For the text-containing cell, return its midpoint in (X, Y) coordinate format. 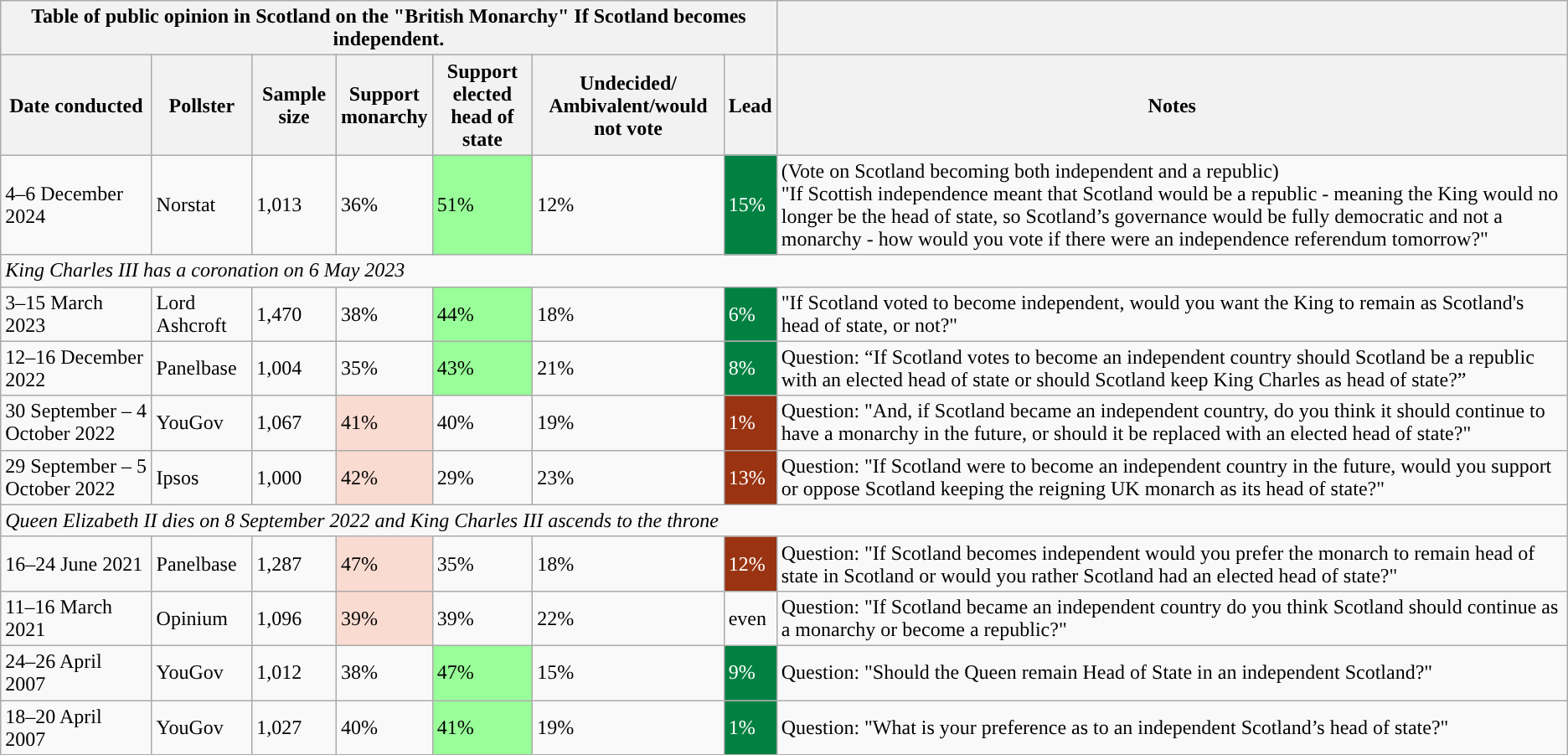
King Charles III has a coronation on 6 May 2023 (784, 271)
22% (628, 618)
Table of public opinion in Scotland on the "British Monarchy" If Scotland becomes independent. (389, 28)
24–26 April 2007 (76, 672)
18–20 April 2007 (76, 727)
13% (750, 478)
1,013 (295, 204)
12–16 December 2022 (76, 369)
Support electedhead of state (482, 106)
4–6 December 2024 (76, 204)
8% (750, 369)
Undecided/Ambivalent/would not vote (628, 106)
1,027 (295, 727)
1,000 (295, 478)
Question: "If Scotland became an independent country do you think Scotland should continue as a monarchy or become a republic?" (1172, 618)
11–16 March 2021 (76, 618)
1,287 (295, 563)
Supportmonarchy (385, 106)
1,012 (295, 672)
Lord Ashcroft (202, 313)
Ipsos (202, 478)
6% (750, 313)
"If Scotland voted to become independent, would you want the King to remain as Scotland's head of state, or not?" (1172, 313)
1,096 (295, 618)
1,004 (295, 369)
29 September – 5 October 2022 (76, 478)
3–15 March 2023 (76, 313)
Question: "What is your preference as to an independent Scotland’s head of state?" (1172, 727)
51% (482, 204)
44% (482, 313)
Opinium (202, 618)
29% (482, 478)
Queen Elizabeth II dies on 8 September 2022 and King Charles III ascends to the throne (784, 520)
1,470 (295, 313)
23% (628, 478)
Sample size (295, 106)
Question: "Should the Queen remain Head of State in an independent Scotland?" (1172, 672)
30 September – 4 October 2022 (76, 422)
Pollster (202, 106)
1,067 (295, 422)
16–24 June 2021 (76, 563)
even (750, 618)
Notes (1172, 106)
Norstat (202, 204)
36% (385, 204)
9% (750, 672)
Date conducted (76, 106)
43% (482, 369)
42% (385, 478)
Lead (750, 106)
21% (628, 369)
